Determine the [X, Y] coordinate at the center of the cell enclosing the given text.  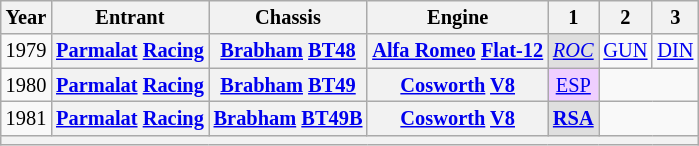
Entrant [130, 17]
RSA [573, 118]
1980 [26, 85]
Brabham BT48 [288, 51]
GUN [625, 51]
ESP [573, 85]
Brabham BT49 [288, 85]
Alfa Romeo Flat-12 [458, 51]
1 [573, 17]
3 [675, 17]
Year [26, 17]
1979 [26, 51]
ROC [573, 51]
DIN [675, 51]
1981 [26, 118]
Chassis [288, 17]
Engine [458, 17]
2 [625, 17]
Brabham BT49B [288, 118]
